Determine the (x, y) coordinate at the center of the cell enclosing the given text.  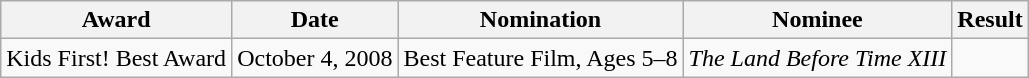
Nomination (540, 20)
Award (116, 20)
Kids First! Best Award (116, 58)
Best Feature Film, Ages 5–8 (540, 58)
Result (990, 20)
The Land Before Time XIII (818, 58)
Nominee (818, 20)
October 4, 2008 (315, 58)
Date (315, 20)
